Identify which cell holds the provided text, then report its (x, y) central coordinate. 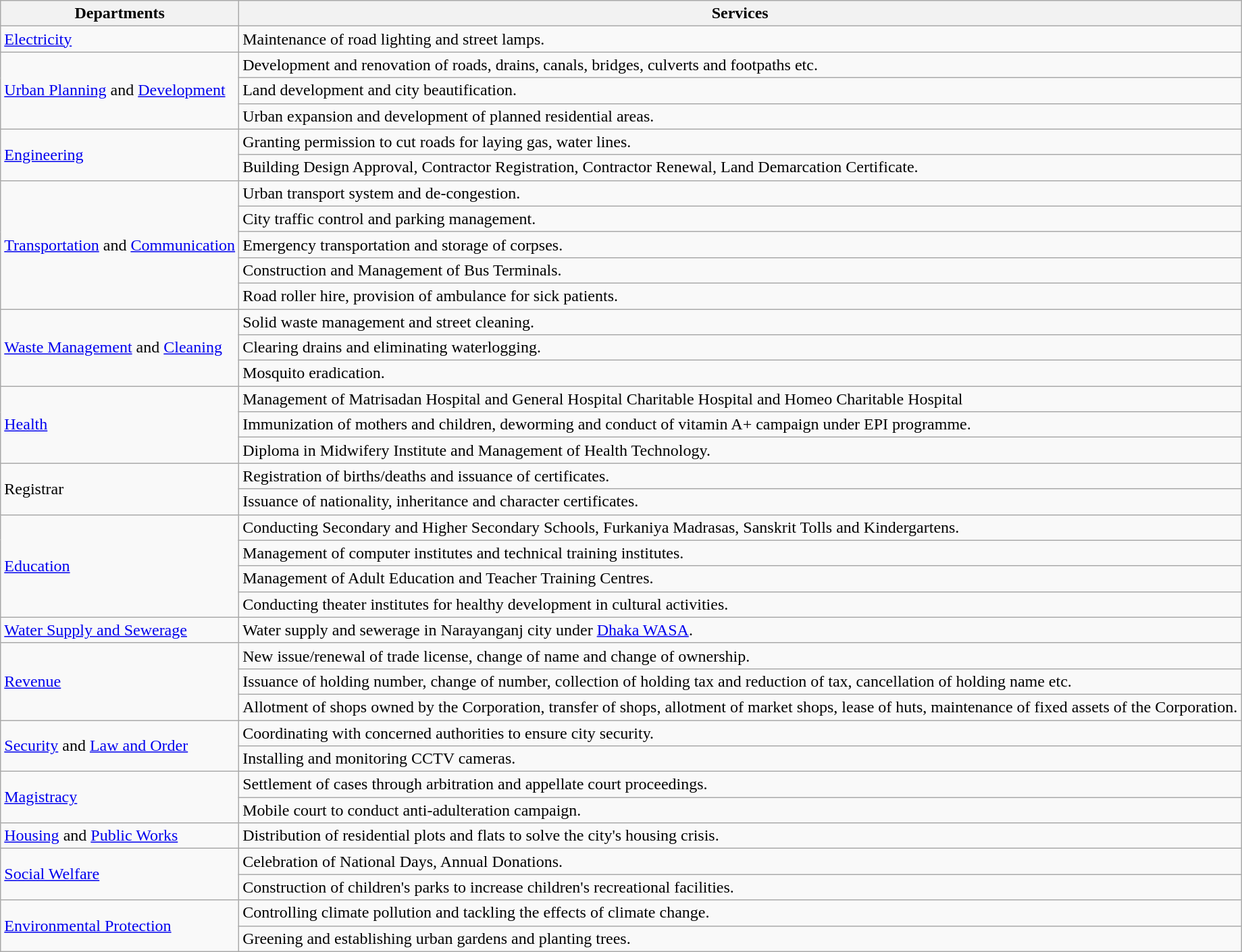
Departments (120, 14)
Environmental Protection (120, 926)
Construction of children's parks to increase children's recreational facilities. (740, 887)
City traffic control and parking management. (740, 219)
Immunization of mothers and children, deworming and conduct of vitamin A+ campaign under EPI programme. (740, 425)
Greening and establishing urban gardens and planting trees. (740, 938)
Waste Management and Cleaning (120, 348)
Revenue (120, 681)
Health (120, 425)
Issuance of nationality, inheritance and character certificates. (740, 502)
Controlling climate pollution and tackling the effects of climate change. (740, 913)
Urban expansion and development of planned residential areas. (740, 116)
Housing and Public Works (120, 836)
Security and Law and Order (120, 745)
Development and renovation of roads, drains, canals, bridges, culverts and footpaths etc. (740, 65)
Maintenance of road lighting and street lamps. (740, 39)
Management of Adult Education and Teacher Training Centres. (740, 579)
Magistracy (120, 797)
Registrar (120, 489)
Distribution of residential plots and flats to solve the city's housing crisis. (740, 836)
Installing and monitoring CCTV cameras. (740, 759)
Management of Matrisadan Hospital and General Hospital Charitable Hospital and Homeo Charitable Hospital (740, 399)
Mobile court to conduct anti-adulteration campaign. (740, 810)
Mosquito eradication. (740, 373)
Registration of births/deaths and issuance of certificates. (740, 476)
Management of computer institutes and technical training institutes. (740, 553)
Urban Planning and Development (120, 90)
Services (740, 14)
Solid waste management and street cleaning. (740, 322)
Coordinating with concerned authorities to ensure city security. (740, 733)
Electricity (120, 39)
Celebration of National Days, Annual Donations. (740, 862)
Road roller hire, provision of ambulance for sick patients. (740, 296)
Building Design Approval, Contractor Registration, Contractor Renewal, Land Demarcation Certificate. (740, 167)
Emergency transportation and storage of corpses. (740, 244)
Education (120, 566)
Water supply and sewerage in Narayanganj city under Dhaka WASA. (740, 630)
Transportation and Communication (120, 244)
Granting permission to cut roads for laying gas, water lines. (740, 142)
Construction and Management of Bus Terminals. (740, 270)
Conducting Secondary and Higher Secondary Schools, Furkaniya Madrasas, Sanskrit Tolls and Kindergartens. (740, 527)
Water Supply and Sewerage (120, 630)
Engineering (120, 155)
Conducting theater institutes for healthy development in cultural activities. (740, 604)
Settlement of cases through arbitration and appellate court proceedings. (740, 785)
Land development and city beautification. (740, 90)
New issue/renewal of trade license, change of name and change of ownership. (740, 656)
Diploma in Midwifery Institute and Management of Health Technology. (740, 450)
Urban transport system and de-congestion. (740, 193)
Issuance of holding number, change of number, collection of holding tax and reduction of tax, cancellation of holding name etc. (740, 681)
Social Welfare (120, 874)
Clearing drains and eliminating waterlogging. (740, 348)
